Identify which cell holds the provided text, then report its (x, y) central coordinate. 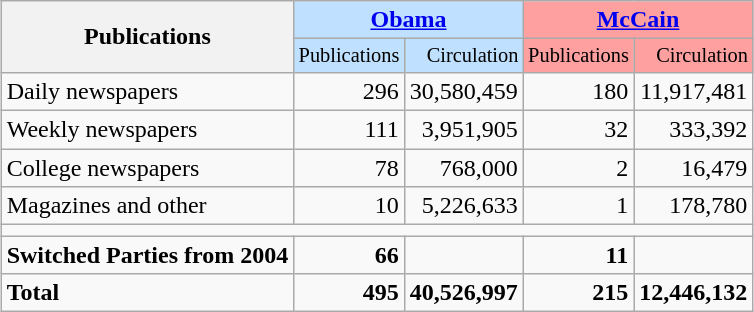
5,226,633 (464, 206)
32 (578, 130)
10 (349, 206)
McCain (638, 20)
Obama (409, 20)
Daily newspapers (148, 91)
11 (578, 255)
296 (349, 91)
768,000 (464, 168)
111 (349, 130)
78 (349, 168)
1 (578, 206)
180 (578, 91)
40,526,997 (464, 293)
Switched Parties from 2004 (148, 255)
215 (578, 293)
2 (578, 168)
66 (349, 255)
178,780 (694, 206)
College newspapers (148, 168)
333,392 (694, 130)
16,479 (694, 168)
3,951,905 (464, 130)
30,580,459 (464, 91)
Weekly newspapers (148, 130)
Magazines and other (148, 206)
12,446,132 (694, 293)
11,917,481 (694, 91)
495 (349, 293)
Total (148, 293)
